Identify which cell holds the provided text, then report its [x, y] central coordinate. 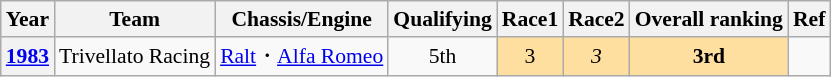
Overall ranking [709, 19]
Ref [809, 19]
Year [28, 19]
1983 [28, 56]
Team [134, 19]
Race1 [530, 19]
5th [442, 56]
Race2 [596, 19]
Ralt・Alfa Romeo [302, 56]
Qualifying [442, 19]
Chassis/Engine [302, 19]
Trivellato Racing [134, 56]
3rd [709, 56]
